Scan for the cell matching the given text and deliver its [x, y] coordinate at center. 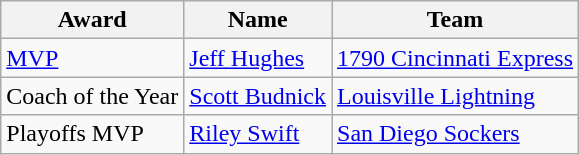
Award [92, 20]
Jeff Hughes [258, 58]
Playoffs MVP [92, 134]
1790 Cincinnati Express [456, 58]
Team [456, 20]
Name [258, 20]
Scott Budnick [258, 96]
Louisville Lightning [456, 96]
San Diego Sockers [456, 134]
Coach of the Year [92, 96]
MVP [92, 58]
Riley Swift [258, 134]
